Provide the [x, y] coordinate of the cell's center where the given text is located.  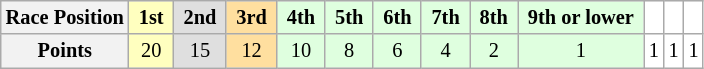
2nd [200, 17]
10 [301, 51]
20 [152, 51]
3rd [251, 17]
2 [494, 51]
9th or lower [581, 17]
7th [445, 17]
6 [397, 51]
4 [445, 51]
8 [349, 51]
1st [152, 17]
12 [251, 51]
Race Position [65, 17]
15 [200, 51]
5th [349, 17]
6th [397, 17]
Points [65, 51]
8th [494, 17]
4th [301, 17]
